For the text-containing cell, return its midpoint in [x, y] coordinate format. 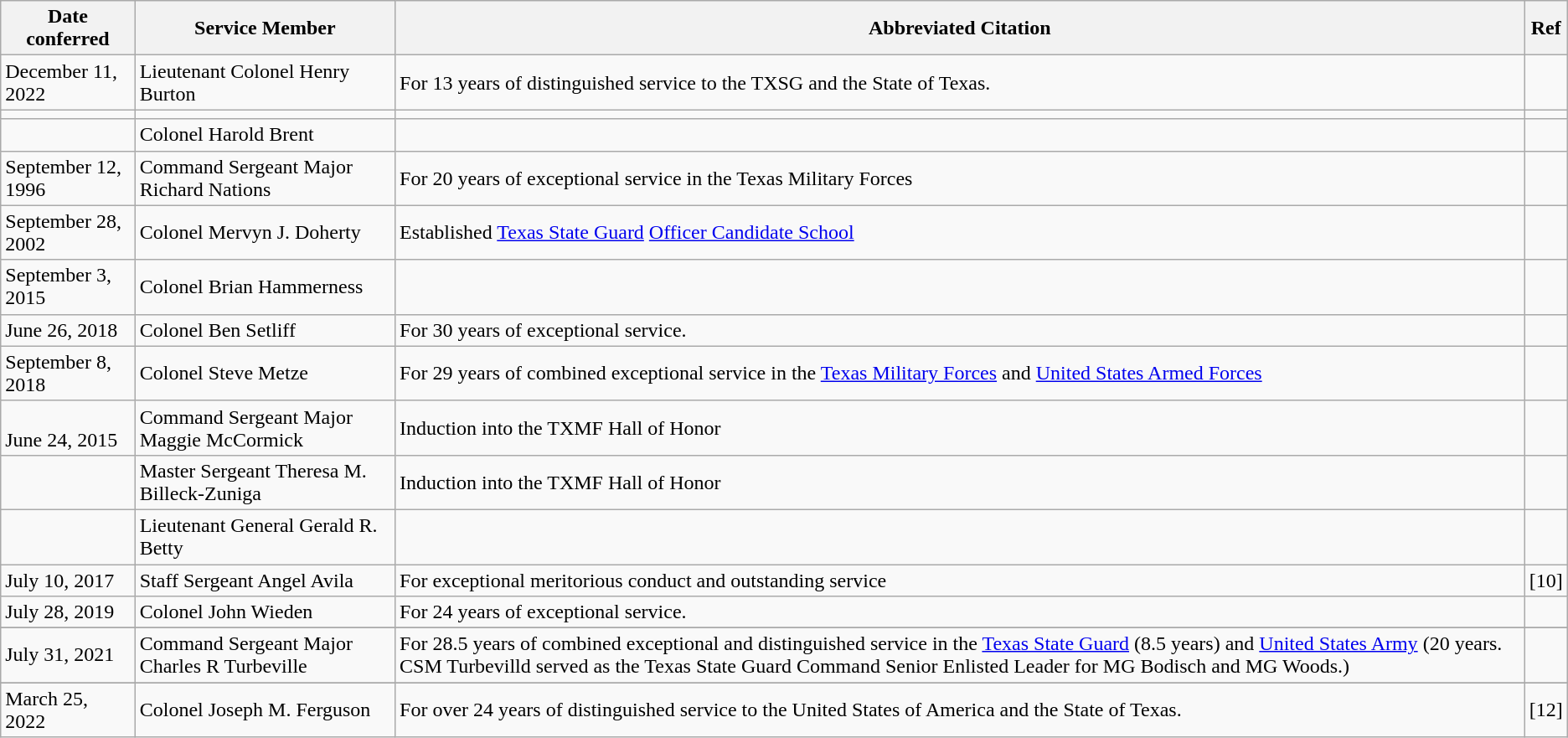
Date conferred [68, 28]
Colonel John Wieden [265, 612]
For 24 years of exceptional service. [960, 612]
Established Texas State Guard Officer Candidate School [960, 233]
Command Sergeant Major Charles R Turbeville [265, 655]
Colonel Mervyn J. Doherty [265, 233]
September 3, 2015 [68, 286]
Colonel Ben Setliff [265, 330]
Colonel Harold Brent [265, 135]
December 11, 2022 [68, 82]
Service Member [265, 28]
For 29 years of combined exceptional service in the Texas Military Forces and United States Armed Forces [960, 374]
Colonel Steve Metze [265, 374]
September 28, 2002 [68, 233]
For over 24 years of distinguished service to the United States of America and the State of Texas. [960, 710]
For 30 years of exceptional service. [960, 330]
For 13 years of distinguished service to the TXSG and the State of Texas. [960, 82]
September 12, 1996 [68, 178]
Command Sergeant Major Maggie McCormick [265, 427]
July 31, 2021 [68, 655]
June 26, 2018 [68, 330]
July 10, 2017 [68, 581]
Ref [1546, 28]
Lieutenant Colonel Henry Burton [265, 82]
September 8, 2018 [68, 374]
March 25, 2022 [68, 710]
For exceptional meritorious conduct and outstanding service [960, 581]
June 24, 2015 [68, 427]
For 20 years of exceptional service in the Texas Military Forces [960, 178]
Colonel Joseph M. Ferguson [265, 710]
[10] [1546, 581]
Abbreviated Citation [960, 28]
[12] [1546, 710]
Master Sergeant Theresa M. Billeck-Zuniga [265, 483]
July 28, 2019 [68, 612]
Staff Sergeant Angel Avila [265, 581]
Colonel Brian Hammerness [265, 286]
Command Sergeant Major Richard Nations [265, 178]
Lieutenant General Gerald R. Betty [265, 536]
